Output the [X, Y] coordinate of the center of the cell containing the given text.  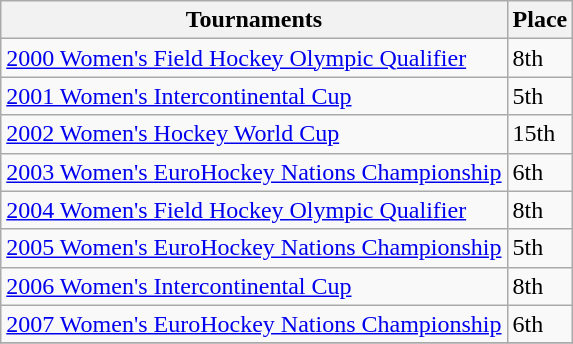
Place [540, 20]
2007 Women's EuroHockey Nations Championship [254, 324]
2001 Women's Intercontinental Cup [254, 96]
Tournaments [254, 20]
2002 Women's Hockey World Cup [254, 134]
2000 Women's Field Hockey Olympic Qualifier [254, 58]
2006 Women's Intercontinental Cup [254, 286]
2005 Women's EuroHockey Nations Championship [254, 248]
2003 Women's EuroHockey Nations Championship [254, 172]
15th [540, 134]
2004 Women's Field Hockey Olympic Qualifier [254, 210]
